Search for the cell housing the specified text and yield its [x, y] center coordinate. 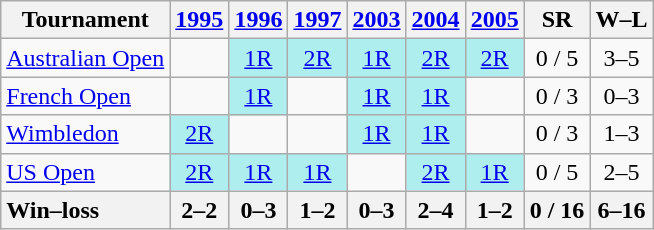
US Open [86, 172]
French Open [86, 96]
2–4 [436, 210]
Wimbledon [86, 134]
2003 [376, 20]
6–16 [622, 210]
1997 [318, 20]
Win–loss [86, 210]
3–5 [622, 58]
2005 [494, 20]
2004 [436, 20]
2–5 [622, 172]
0 / 16 [557, 210]
1–3 [622, 134]
1995 [200, 20]
Tournament [86, 20]
Australian Open [86, 58]
1996 [258, 20]
2–2 [200, 210]
W–L [622, 20]
SR [557, 20]
